Output the [X, Y] coordinate of the center of the cell containing the given text.  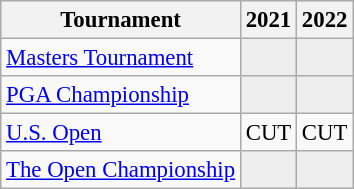
Masters Tournament [121, 58]
Tournament [121, 20]
2021 [268, 20]
PGA Championship [121, 95]
2022 [325, 20]
The Open Championship [121, 170]
U.S. Open [121, 133]
